Scan for the cell matching the given text and deliver its [x, y] coordinate at center. 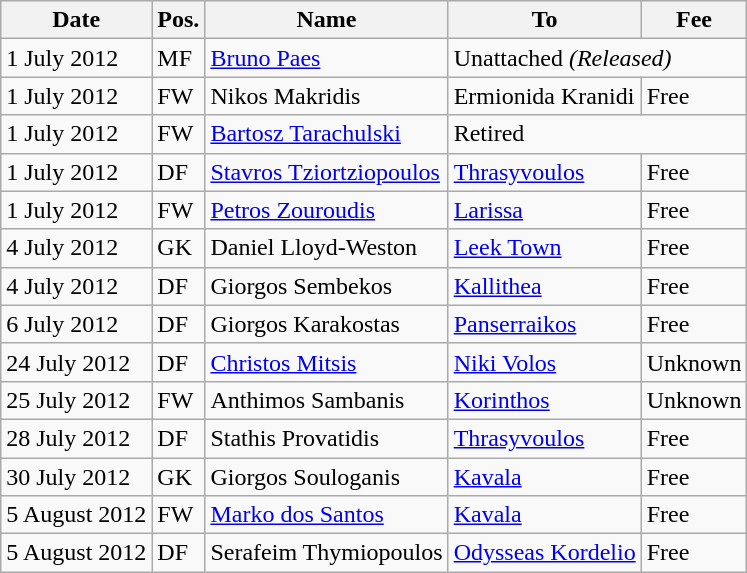
Stathis Provatidis [326, 438]
Kallithea [544, 286]
MF [178, 58]
Anthimos Sambanis [326, 400]
Ermionida Kranidi [544, 96]
Fee [694, 20]
30 July 2012 [76, 477]
Petros Zouroudis [326, 210]
Niki Volos [544, 362]
Leek Town [544, 248]
6 July 2012 [76, 324]
Stavros Tziortziopoulos [326, 172]
Retired [598, 134]
Marko dos Santos [326, 515]
Giorgos Karakostas [326, 324]
Serafeim Thymiopoulos [326, 553]
To [544, 20]
24 July 2012 [76, 362]
Pos. [178, 20]
Date [76, 20]
Nikos Makridis [326, 96]
28 July 2012 [76, 438]
Unattached (Released) [598, 58]
25 July 2012 [76, 400]
Panserraikos [544, 324]
Giorgos Sembekos [326, 286]
Daniel Lloyd-Weston [326, 248]
Odysseas Kordelio [544, 553]
Giorgos Souloganis [326, 477]
Name [326, 20]
Bartosz Tarachulski [326, 134]
Korinthos [544, 400]
Bruno Paes [326, 58]
Christos Mitsis [326, 362]
Larissa [544, 210]
